Return [x, y] of the center of cell containing provided text 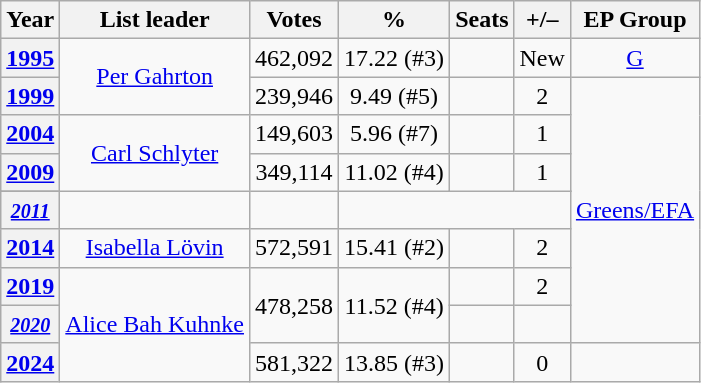
2020 [30, 324]
9.49 (#5) [394, 96]
List leader [155, 20]
581,322 [294, 362]
5.96 (#7) [394, 134]
EP Group [634, 20]
15.41 (#2) [394, 248]
Alice Bah Kuhnke [155, 324]
Year [30, 20]
17.22 (#3) [394, 58]
Isabella Lövin [155, 248]
11.02 (#4) [394, 172]
New [542, 58]
Per Gahrton [155, 77]
2004 [30, 134]
349,114 [294, 172]
% [394, 20]
2019 [30, 286]
149,603 [294, 134]
1995 [30, 58]
Votes [294, 20]
239,946 [294, 96]
Carl Schlyter [155, 153]
572,591 [294, 248]
Greens/EFA [634, 210]
2009 [30, 172]
1999 [30, 96]
11.52 (#4) [394, 305]
2014 [30, 248]
462,092 [294, 58]
478,258 [294, 305]
13.85 (#3) [394, 362]
Seats [482, 20]
G [634, 58]
+/– [542, 20]
0 [542, 362]
2011 [30, 210]
2024 [30, 362]
